Output the [X, Y] coordinate of the center of the cell containing the given text.  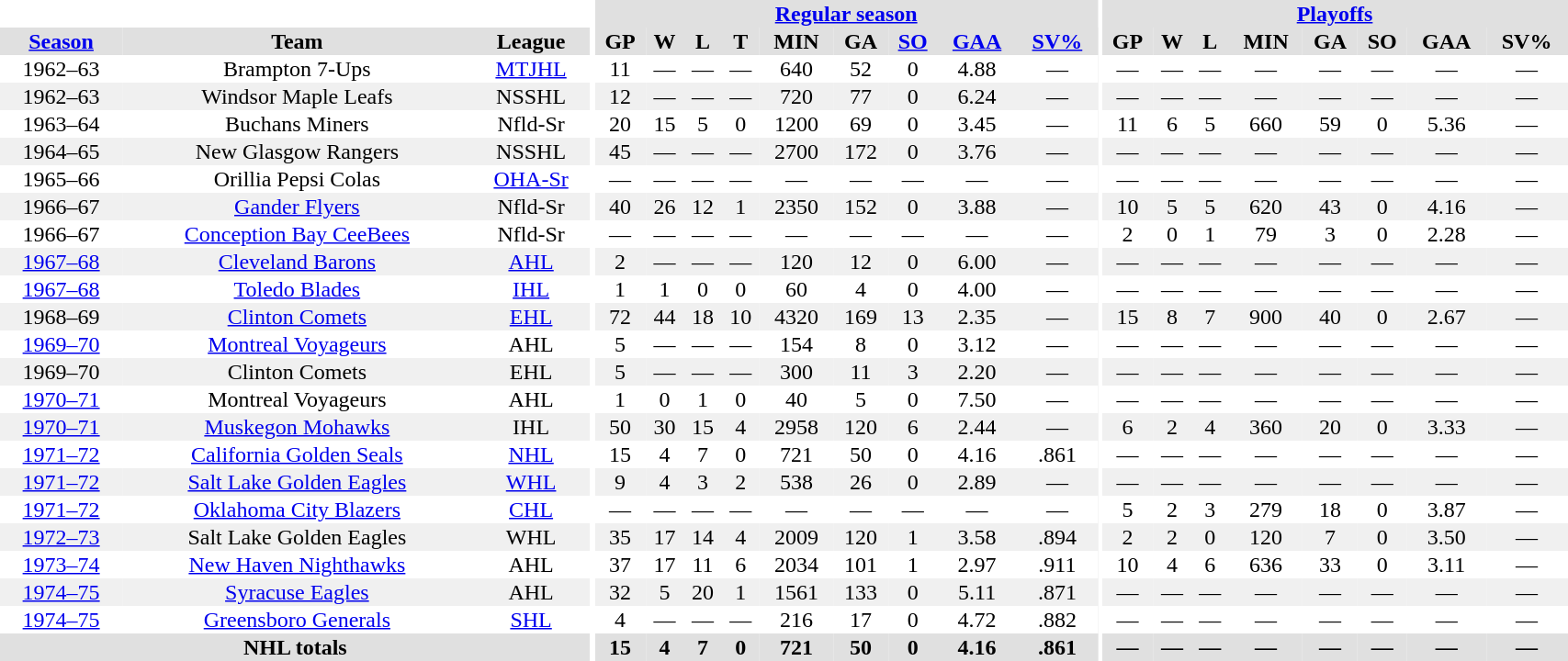
35 [620, 537]
32 [620, 592]
SHL [531, 620]
2.35 [976, 317]
Greensboro Generals [297, 620]
Regular season [846, 14]
Oklahoma City Blazers [297, 510]
Toledo Blades [297, 289]
Windsor Maple Leafs [297, 96]
360 [1266, 427]
77 [861, 96]
2.97 [976, 565]
3.11 [1447, 565]
720 [796, 96]
660 [1266, 124]
4320 [796, 317]
59 [1330, 124]
9 [620, 482]
Season [61, 41]
1963–64 [61, 124]
152 [861, 207]
3.45 [976, 124]
3.58 [976, 537]
900 [1266, 317]
620 [1266, 207]
60 [796, 289]
2350 [796, 207]
NHL totals [296, 647]
3.87 [1447, 510]
Playoffs [1336, 14]
133 [861, 592]
California Golden Seals [297, 454]
.894 [1057, 537]
3.33 [1447, 427]
2034 [796, 565]
101 [861, 565]
OHA-Sr [531, 179]
Brampton 7-Ups [297, 69]
52 [861, 69]
4.88 [976, 69]
1973–74 [61, 565]
2.28 [1447, 234]
Syracuse Eagles [297, 592]
7.50 [976, 399]
30 [665, 427]
Cleveland Barons [297, 262]
3.50 [1447, 537]
44 [665, 317]
37 [620, 565]
169 [861, 317]
Buchans Miners [297, 124]
279 [1266, 510]
League [531, 41]
45 [620, 151]
New Glasgow Rangers [297, 151]
3.88 [976, 207]
14 [702, 537]
Orillia Pepsi Colas [297, 179]
4.72 [976, 620]
1968–69 [61, 317]
MTJHL [531, 69]
.911 [1057, 565]
3.76 [976, 151]
538 [796, 482]
636 [1266, 565]
2958 [796, 427]
2009 [796, 537]
2.89 [976, 482]
New Haven Nighthawks [297, 565]
.871 [1057, 592]
CHL [531, 510]
1972–73 [61, 537]
Conception Bay CeeBees [297, 234]
5.36 [1447, 124]
5.11 [976, 592]
172 [861, 151]
69 [861, 124]
2.67 [1447, 317]
T [740, 41]
79 [1266, 234]
216 [796, 620]
2.20 [976, 372]
2.44 [976, 427]
3.12 [976, 344]
.882 [1057, 620]
Muskegon Mohawks [297, 427]
1964–65 [61, 151]
NHL [531, 454]
72 [620, 317]
6.00 [976, 262]
6.24 [976, 96]
1965–66 [61, 179]
1200 [796, 124]
13 [913, 317]
43 [1330, 207]
2700 [796, 151]
4.00 [976, 289]
Gander Flyers [297, 207]
154 [796, 344]
640 [796, 69]
33 [1330, 565]
Team [297, 41]
300 [796, 372]
1561 [796, 592]
